Determine the [X, Y] coordinate at the center of the cell enclosing the given text.  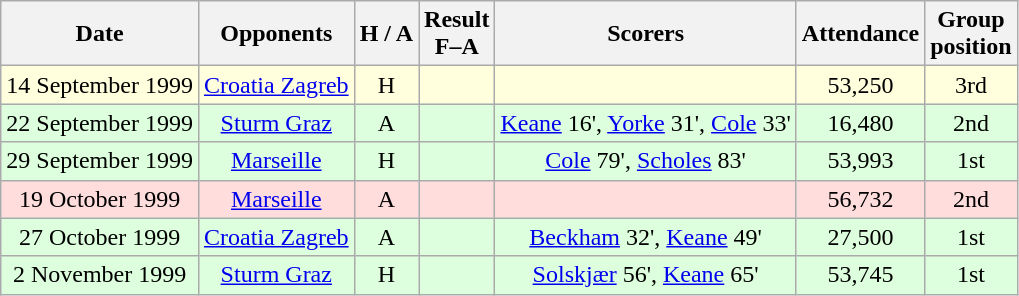
27 October 1999 [100, 237]
56,732 [860, 199]
Cole 79', Scholes 83' [646, 161]
53,745 [860, 275]
22 September 1999 [100, 123]
53,250 [860, 85]
2 November 1999 [100, 275]
Date [100, 34]
16,480 [860, 123]
Groupposition [971, 34]
19 October 1999 [100, 199]
14 September 1999 [100, 85]
Beckham 32', Keane 49' [646, 237]
ResultF–A [457, 34]
Keane 16', Yorke 31', Cole 33' [646, 123]
H / A [386, 34]
Attendance [860, 34]
29 September 1999 [100, 161]
53,993 [860, 161]
3rd [971, 85]
Solskjær 56', Keane 65' [646, 275]
Scorers [646, 34]
Opponents [276, 34]
27,500 [860, 237]
